Determine the (x, y) coordinate at the center of the cell enclosing the given text.  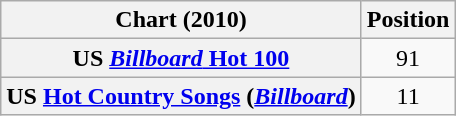
Position (408, 20)
US Billboard Hot 100 (181, 58)
Chart (2010) (181, 20)
11 (408, 96)
US Hot Country Songs (Billboard) (181, 96)
91 (408, 58)
